Capture the cell that displays the provided text and extract its (X, Y) central coordinate. 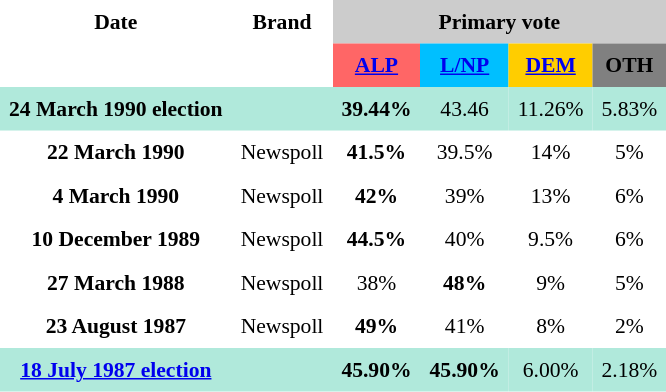
39.44% (376, 109)
41.5% (376, 152)
44.5% (376, 240)
43.46 (465, 109)
22 March 1990 (116, 152)
27 March 1988 (116, 283)
Primary vote (499, 22)
8% (551, 326)
13% (551, 196)
Brand (282, 22)
9.5% (551, 240)
42% (376, 196)
38% (376, 283)
41% (465, 326)
ALP (376, 66)
6.00% (551, 370)
18 July 1987 election (116, 370)
24 March 1990 election (116, 109)
40% (465, 240)
4 March 1990 (116, 196)
39% (465, 196)
OTH (629, 66)
23 August 1987 (116, 326)
39.5% (465, 152)
L/NP (465, 66)
49% (376, 326)
Date (116, 22)
2.18% (629, 370)
14% (551, 152)
5.83% (629, 109)
48% (465, 283)
2% (629, 326)
9% (551, 283)
10 December 1989 (116, 240)
DEM (551, 66)
11.26% (551, 109)
